Return the (x, y) coordinate for the center point of the cell that contains the specified text.  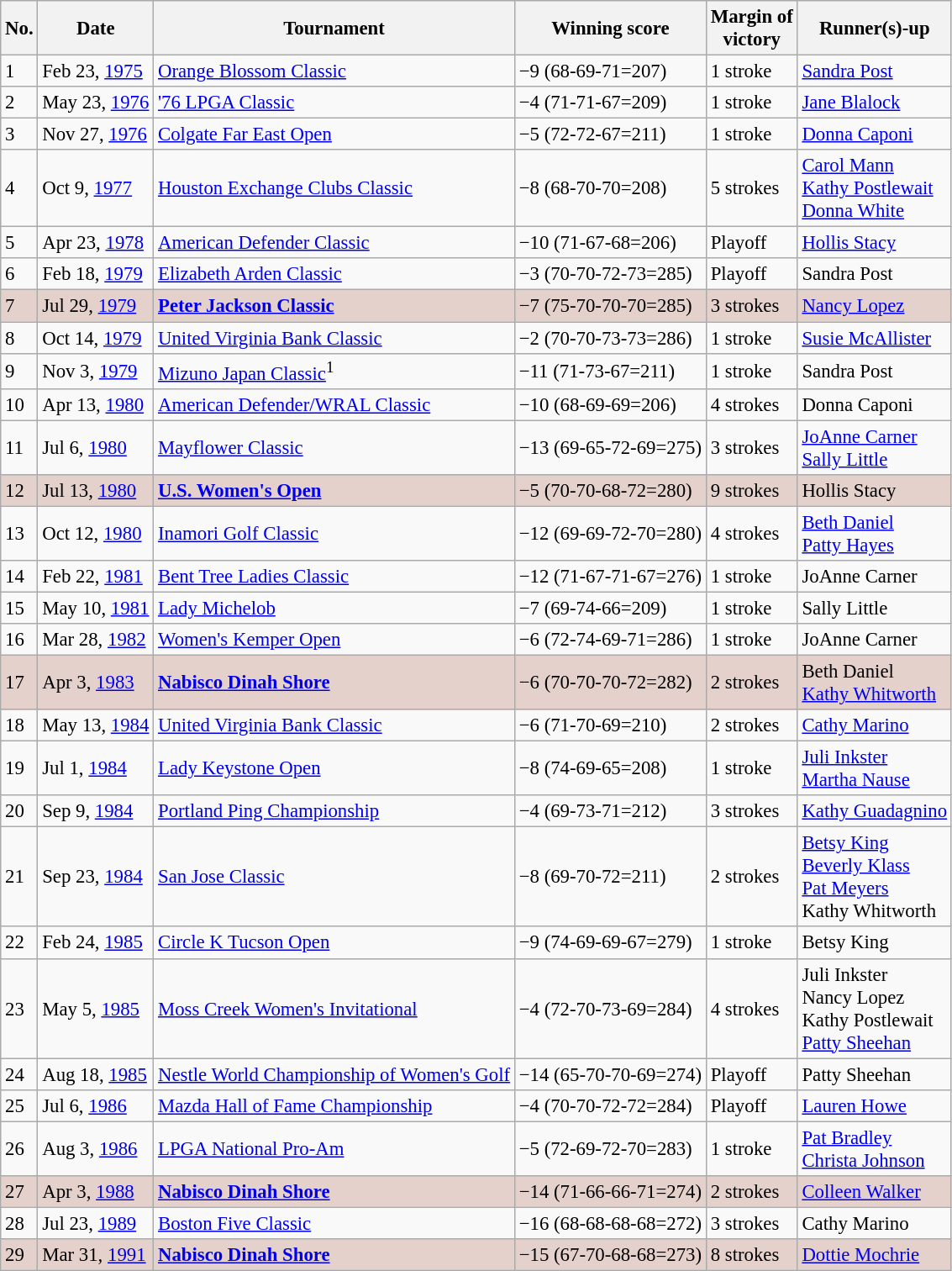
5 (19, 243)
Aug 3, 1986 (96, 1148)
−10 (68-69-69=206) (610, 404)
Nestle World Championship of Women's Golf (334, 1074)
−5 (72-69-72-70=283) (610, 1148)
−9 (68-69-71=207) (610, 71)
2 (19, 103)
American Defender Classic (334, 243)
San Jose Classic (334, 878)
−12 (71-67-71-67=276) (610, 577)
May 13, 1984 (96, 725)
15 (19, 608)
11 (19, 447)
8 strokes (751, 1255)
12 (19, 491)
14 (19, 577)
Juli Inkster Martha Nause (874, 768)
Circle K Tucson Open (334, 943)
22 (19, 943)
Lady Michelob (334, 608)
Bent Tree Ladies Classic (334, 577)
Jul 13, 1980 (96, 491)
Feb 22, 1981 (96, 577)
U.S. Women's Open (334, 491)
6 (19, 275)
8 (19, 338)
−14 (71-66-66-71=274) (610, 1192)
Winning score (610, 29)
1 (19, 71)
−7 (69-74-66=209) (610, 608)
Nov 27, 1976 (96, 134)
−7 (75-70-70-70=285) (610, 306)
Patty Sheehan (874, 1074)
28 (19, 1223)
21 (19, 878)
19 (19, 768)
25 (19, 1105)
Mar 31, 1991 (96, 1255)
Mar 28, 1982 (96, 640)
Jul 1, 1984 (96, 768)
20 (19, 811)
−12 (69-69-72-70=280) (610, 533)
−10 (71-67-68=206) (610, 243)
Carol Mann Kathy Postlewait Donna White (874, 188)
Inamori Golf Classic (334, 533)
Sep 9, 1984 (96, 811)
JoAnne Carner Sally Little (874, 447)
Dottie Mochrie (874, 1255)
−4 (71-71-67=209) (610, 103)
−8 (68-70-70=208) (610, 188)
Women's Kemper Open (334, 640)
27 (19, 1192)
−14 (65-70-70-69=274) (610, 1074)
Oct 14, 1979 (96, 338)
Elizabeth Arden Classic (334, 275)
Jul 29, 1979 (96, 306)
Jul 6, 1986 (96, 1105)
10 (19, 404)
Apr 23, 1978 (96, 243)
−6 (72-74-69-71=286) (610, 640)
Peter Jackson Classic (334, 306)
Lady Keystone Open (334, 768)
Jane Blalock (874, 103)
'76 LPGA Classic (334, 103)
Jul 23, 1989 (96, 1223)
5 strokes (751, 188)
Margin ofvictory (751, 29)
7 (19, 306)
Jul 6, 1980 (96, 447)
Tournament (334, 29)
May 5, 1985 (96, 1009)
Juli Inkster Nancy Lopez Kathy Postlewait Patty Sheehan (874, 1009)
Oct 9, 1977 (96, 188)
Susie McAllister (874, 338)
Feb 23, 1975 (96, 71)
−6 (71-70-69=210) (610, 725)
LPGA National Pro-Am (334, 1148)
Feb 18, 1979 (96, 275)
Colleen Walker (874, 1192)
−4 (70-70-72-72=284) (610, 1105)
Betsy King Beverly Klass Pat Meyers Kathy Whitworth (874, 878)
13 (19, 533)
−5 (70-70-68-72=280) (610, 491)
Date (96, 29)
29 (19, 1255)
−2 (70-70-73-73=286) (610, 338)
24 (19, 1074)
23 (19, 1009)
Pat Bradley Christa Johnson (874, 1148)
Mizuno Japan Classic1 (334, 371)
Apr 3, 1988 (96, 1192)
Colgate Far East Open (334, 134)
Sep 23, 1984 (96, 878)
17 (19, 683)
May 23, 1976 (96, 103)
9 (19, 371)
−5 (72-72-67=211) (610, 134)
4 (19, 188)
−8 (74-69-65=208) (610, 768)
Feb 24, 1985 (96, 943)
Betsy King (874, 943)
−4 (72-70-73-69=284) (610, 1009)
−6 (70-70-70-72=282) (610, 683)
May 10, 1981 (96, 608)
−11 (71-73-67=211) (610, 371)
−4 (69-73-71=212) (610, 811)
Kathy Guadagnino (874, 811)
No. (19, 29)
Nov 3, 1979 (96, 371)
Beth Daniel Patty Hayes (874, 533)
16 (19, 640)
Runner(s)-up (874, 29)
−3 (70-70-72-73=285) (610, 275)
Sally Little (874, 608)
Boston Five Classic (334, 1223)
Nancy Lopez (874, 306)
Mazda Hall of Fame Championship (334, 1105)
−13 (69-65-72-69=275) (610, 447)
Beth Daniel Kathy Whitworth (874, 683)
Orange Blossom Classic (334, 71)
American Defender/WRAL Classic (334, 404)
−8 (69-70-72=211) (610, 878)
Aug 18, 1985 (96, 1074)
−9 (74-69-69-67=279) (610, 943)
Portland Ping Championship (334, 811)
Oct 12, 1980 (96, 533)
Apr 13, 1980 (96, 404)
Lauren Howe (874, 1105)
9 strokes (751, 491)
26 (19, 1148)
−16 (68-68-68-68=272) (610, 1223)
Moss Creek Women's Invitational (334, 1009)
−15 (67-70-68-68=273) (610, 1255)
Houston Exchange Clubs Classic (334, 188)
18 (19, 725)
Apr 3, 1983 (96, 683)
Mayflower Classic (334, 447)
3 (19, 134)
